From the cell containing the given text, extract its center point as [X, Y] coordinate. 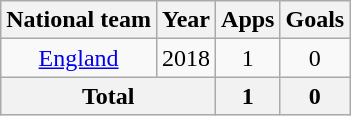
Year [186, 20]
England [79, 58]
Apps [248, 20]
2018 [186, 58]
Goals [315, 20]
Total [108, 96]
National team [79, 20]
